Pinpoint the cell where the given text exists, returning its [X, Y] midpoint coordinate. 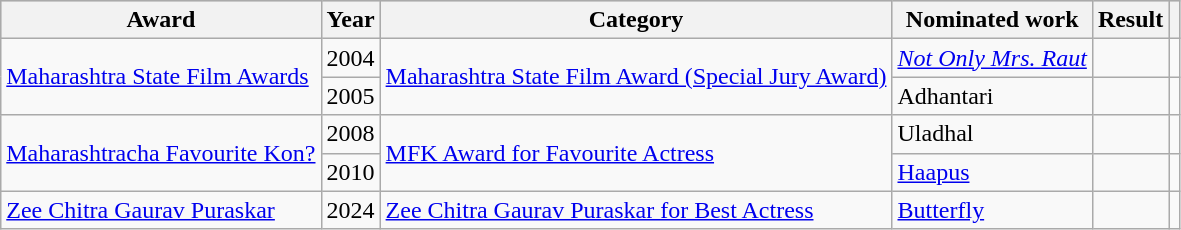
Haapus [992, 172]
Year [350, 20]
2010 [350, 172]
2005 [350, 96]
Maharashtra State Film Award (Special Jury Award) [636, 77]
Uladhal [992, 134]
Maharashtra State Film Awards [161, 77]
MFK Award for Favourite Actress [636, 153]
Nominated work [992, 20]
Zee Chitra Gaurav Puraskar [161, 210]
Not Only Mrs. Raut [992, 58]
Result [1130, 20]
Award [161, 20]
Category [636, 20]
2008 [350, 134]
Adhantari [992, 96]
Butterfly [992, 210]
Zee Chitra Gaurav Puraskar for Best Actress [636, 210]
Maharashtracha Favourite Kon? [161, 153]
2024 [350, 210]
2004 [350, 58]
